From the cell containing the given text, extract its center point as [x, y] coordinate. 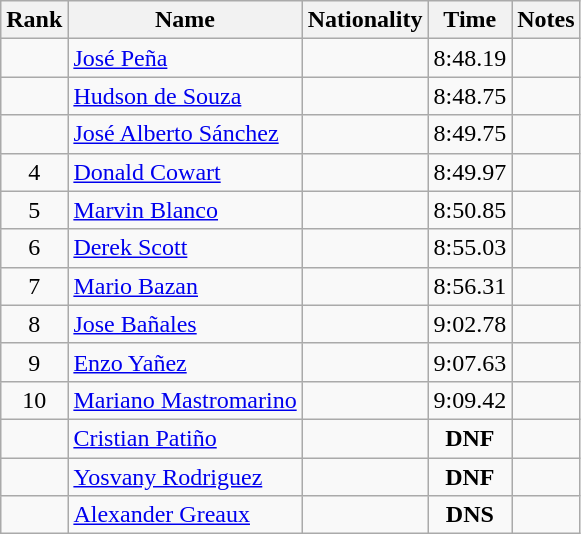
4 [34, 172]
José Peña [185, 58]
8:48.19 [470, 58]
Hudson de Souza [185, 96]
9 [34, 362]
9:02.78 [470, 324]
Rank [34, 20]
8:48.75 [470, 96]
8:56.31 [470, 286]
8:50.85 [470, 210]
José Alberto Sánchez [185, 134]
8 [34, 324]
10 [34, 400]
Enzo Yañez [185, 362]
Cristian Patiño [185, 438]
Derek Scott [185, 248]
Name [185, 20]
Mario Bazan [185, 286]
Yosvany Rodriguez [185, 477]
Notes [546, 20]
8:55.03 [470, 248]
Nationality [365, 20]
8:49.75 [470, 134]
DNS [470, 515]
9:09.42 [470, 400]
Alexander Greaux [185, 515]
Donald Cowart [185, 172]
6 [34, 248]
9:07.63 [470, 362]
8:49.97 [470, 172]
Jose Bañales [185, 324]
Mariano Mastromarino [185, 400]
Time [470, 20]
7 [34, 286]
5 [34, 210]
Marvin Blanco [185, 210]
